From the cell containing the given text, extract its center point as [x, y] coordinate. 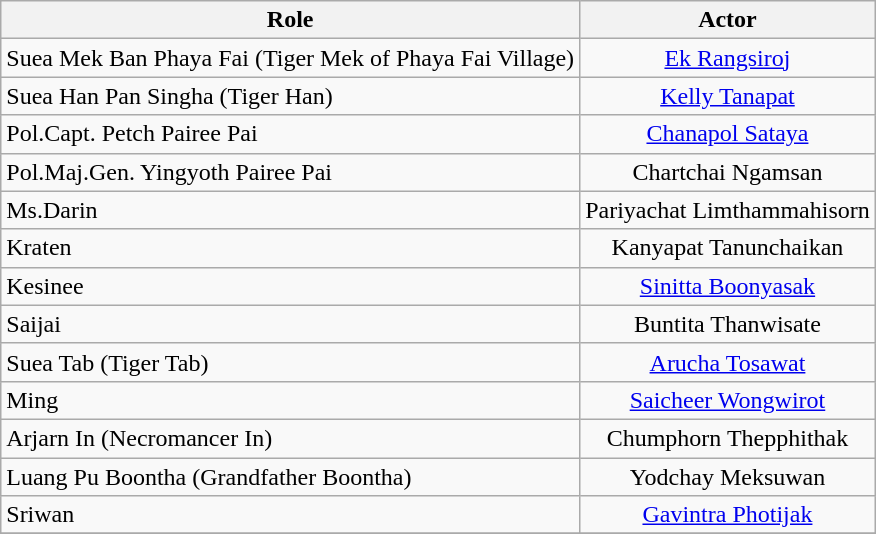
Pol.Maj.Gen. Yingyoth Pairee Pai [290, 172]
Ms.Darin [290, 210]
Yodchay Meksuwan [728, 477]
Saicheer Wongwirot [728, 400]
Suea Mek Ban Phaya Fai (Tiger Mek of Phaya Fai Village) [290, 58]
Buntita Thanwisate [728, 324]
Ek Rangsiroj [728, 58]
Chanapol Sataya [728, 134]
Saijai [290, 324]
Suea Han Pan Singha (Tiger Han) [290, 96]
Gavintra Photijak [728, 515]
Kanyapat Tanunchaikan [728, 248]
Suea Tab (Tiger Tab) [290, 362]
Ming [290, 400]
Role [290, 20]
Actor [728, 20]
Sinitta Boonyasak [728, 286]
Chartchai Ngamsan [728, 172]
Arjarn In (Necromancer In) [290, 438]
Pariyachat Limthammahisorn [728, 210]
Luang Pu Boontha (Grandfather Boontha) [290, 477]
Pol.Capt. Petch Pairee Pai [290, 134]
Sriwan [290, 515]
Arucha Tosawat [728, 362]
Kesinee [290, 286]
Chumphorn Thepphithak [728, 438]
Kraten [290, 248]
Kelly Tanapat [728, 96]
